Search for the cell housing the specified text and yield its (X, Y) center coordinate. 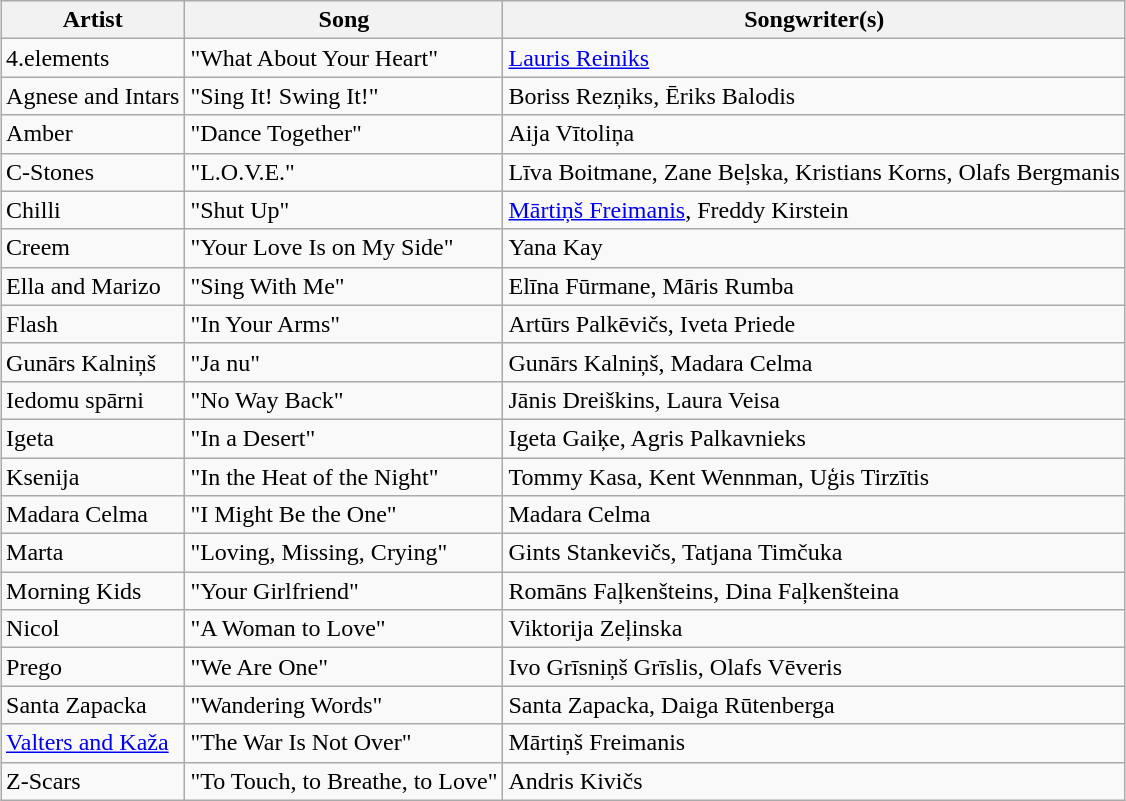
Prego (93, 667)
Nicol (93, 629)
Igeta (93, 438)
"Ja nu" (344, 362)
Marta (93, 553)
Valters and Kaža (93, 743)
Chilli (93, 210)
"Loving, Missing, Crying" (344, 553)
Z-Scars (93, 781)
"I Might Be the One" (344, 515)
Songwriter(s) (814, 20)
"The War Is Not Over" (344, 743)
Santa Zapacka (93, 705)
Flash (93, 324)
"We Are One" (344, 667)
Mārtiņš Freimanis, Freddy Kirstein (814, 210)
Aija Vītoliņa (814, 134)
Iedomu spārni (93, 400)
Viktorija Zeļinska (814, 629)
Igeta Gaiķe, Agris Palkavnieks (814, 438)
Amber (93, 134)
"Shut Up" (344, 210)
Gunārs Kalniņš, Madara Celma (814, 362)
4.elements (93, 58)
"No Way Back" (344, 400)
Jānis Dreiškins, Laura Veisa (814, 400)
"In the Heat of the Night" (344, 477)
Ivo Grīsniņš Grīslis, Olafs Vēveris (814, 667)
"Sing It! Swing It!" (344, 96)
"Dance Together" (344, 134)
Gunārs Kalniņš (93, 362)
"What About Your Heart" (344, 58)
Mārtiņš Freimanis (814, 743)
Tommy Kasa, Kent Wennman, Uģis Tirzītis (814, 477)
"L.O.V.E." (344, 172)
Yana Kay (814, 248)
Artūrs Palkēvičs, Iveta Priede (814, 324)
"Wandering Words" (344, 705)
Romāns Faļkenšteins, Dina Faļkenšteina (814, 591)
"In a Desert" (344, 438)
Lauris Reiniks (814, 58)
Līva Boitmane, Zane Beļska, Kristians Korns, Olafs Bergmanis (814, 172)
Gints Stankevičs, Tatjana Timčuka (814, 553)
Ella and Marizo (93, 286)
Song (344, 20)
Andris Kivičs (814, 781)
"Your Girlfriend" (344, 591)
Artist (93, 20)
Elīna Fūrmane, Māris Rumba (814, 286)
Agnese and Intars (93, 96)
Creem (93, 248)
Ksenija (93, 477)
"Your Love Is on My Side" (344, 248)
Boriss Rezņiks, Ēriks Balodis (814, 96)
"To Touch, to Breathe, to Love" (344, 781)
C-Stones (93, 172)
Santa Zapacka, Daiga Rūtenberga (814, 705)
Morning Kids (93, 591)
"Sing With Me" (344, 286)
"A Woman to Love" (344, 629)
"In Your Arms" (344, 324)
